Locate the cell with the specified text and output its [x, y] center coordinate. 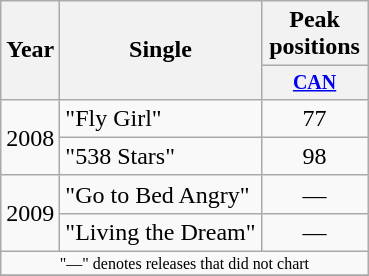
77 [314, 118]
CAN [314, 82]
"—" denotes releases that did not chart [184, 264]
"538 Stars" [160, 156]
2009 [30, 213]
2008 [30, 137]
Single [160, 50]
Peak positions [314, 34]
98 [314, 156]
Year [30, 50]
"Living the Dream" [160, 232]
"Go to Bed Angry" [160, 194]
"Fly Girl" [160, 118]
